Identify which cell holds the provided text, then report its (x, y) central coordinate. 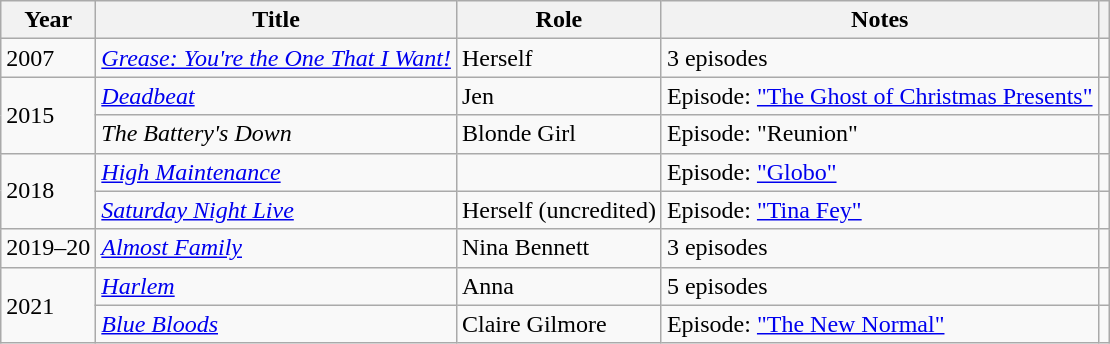
Jen (558, 96)
Herself (uncredited) (558, 210)
Episode: "Globo" (880, 172)
Harlem (276, 286)
Episode: "Tina Fey" (880, 210)
5 episodes (880, 286)
Herself (558, 58)
2018 (48, 191)
2019–20 (48, 248)
High Maintenance (276, 172)
Anna (558, 286)
Episode: "The Ghost of Christmas Presents" (880, 96)
Blonde Girl (558, 134)
2007 (48, 58)
Episode: "Reunion" (880, 134)
Notes (880, 20)
Nina Bennett (558, 248)
Grease: You're the One That I Want! (276, 58)
Claire Gilmore (558, 324)
2021 (48, 305)
Episode: "The New Normal" (880, 324)
Saturday Night Live (276, 210)
Blue Bloods (276, 324)
Year (48, 20)
Deadbeat (276, 96)
Role (558, 20)
Almost Family (276, 248)
The Battery's Down (276, 134)
Title (276, 20)
2015 (48, 115)
